Return the (X, Y) coordinate for the center point of the cell that contains the specified text.  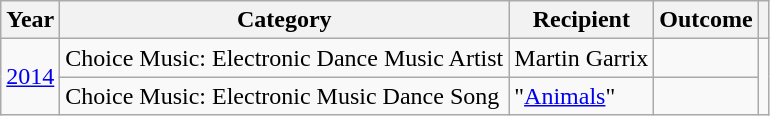
Category (284, 20)
Recipient (582, 20)
Choice Music: Electronic Dance Music Artist (284, 58)
Year (30, 20)
Choice Music: Electronic Music Dance Song (284, 96)
Martin Garrix (582, 58)
"Animals" (582, 96)
2014 (30, 77)
Outcome (706, 20)
